Capture the cell that displays the provided text and extract its (x, y) central coordinate. 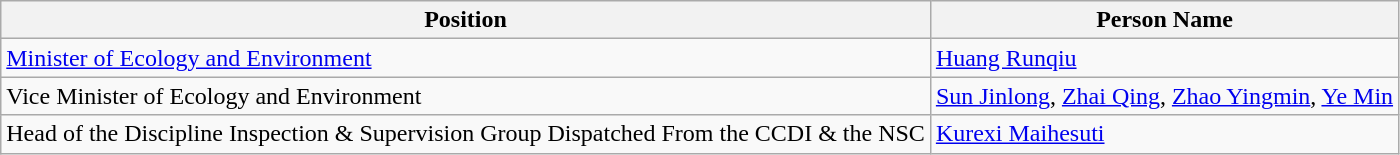
Position (466, 20)
Vice Minister of Ecology and Environment (466, 96)
Kurexi Maihesuti (1164, 134)
Huang Runqiu (1164, 58)
Person Name (1164, 20)
Head of the Discipline Inspection & Supervision Group Dispatched From the CCDI & the NSC (466, 134)
Sun Jinlong, Zhai Qing, Zhao Yingmin, Ye Min (1164, 96)
Minister of Ecology and Environment (466, 58)
